Return [x, y] of the center of cell containing provided text 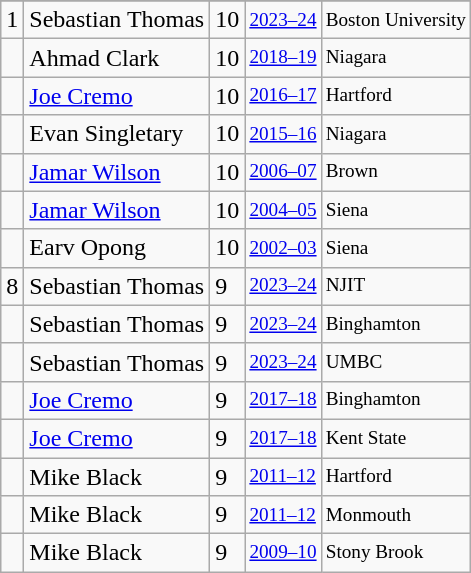
Boston University [396, 20]
2009–10 [283, 553]
2006–07 [283, 172]
1 [12, 20]
UMBC [396, 362]
Monmouth [396, 515]
Brown [396, 172]
NJIT [396, 286]
2002–03 [283, 248]
2018–19 [283, 58]
Kent State [396, 438]
2004–05 [283, 210]
Earv Opong [117, 248]
Stony Brook [396, 553]
8 [12, 286]
2016–17 [283, 96]
Ahmad Clark [117, 58]
Evan Singletary [117, 134]
2015–16 [283, 134]
